Scan for the cell matching the given text and deliver its [X, Y] coordinate at center. 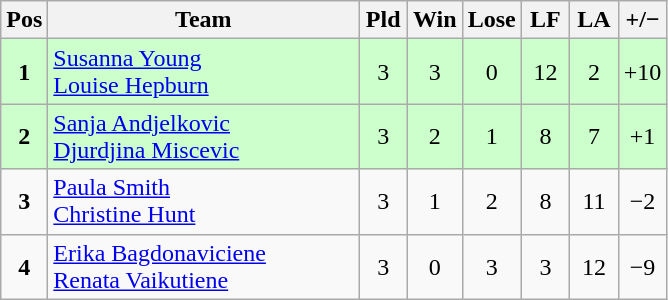
Susanna Young Louise Hepburn [204, 72]
Paula Smith Christine Hunt [204, 202]
Sanja Andjelkovic Djurdjina Miscevic [204, 136]
Pld [384, 20]
+1 [642, 136]
11 [594, 202]
LA [594, 20]
−2 [642, 202]
+/− [642, 20]
+10 [642, 72]
Lose [492, 20]
LF [546, 20]
Erika Bagdonaviciene Renata Vaikutiene [204, 266]
4 [24, 266]
Team [204, 20]
7 [594, 136]
Win [434, 20]
Pos [24, 20]
−9 [642, 266]
